Find where the given text appears and provide that cell's center as (X, Y) coordinate. 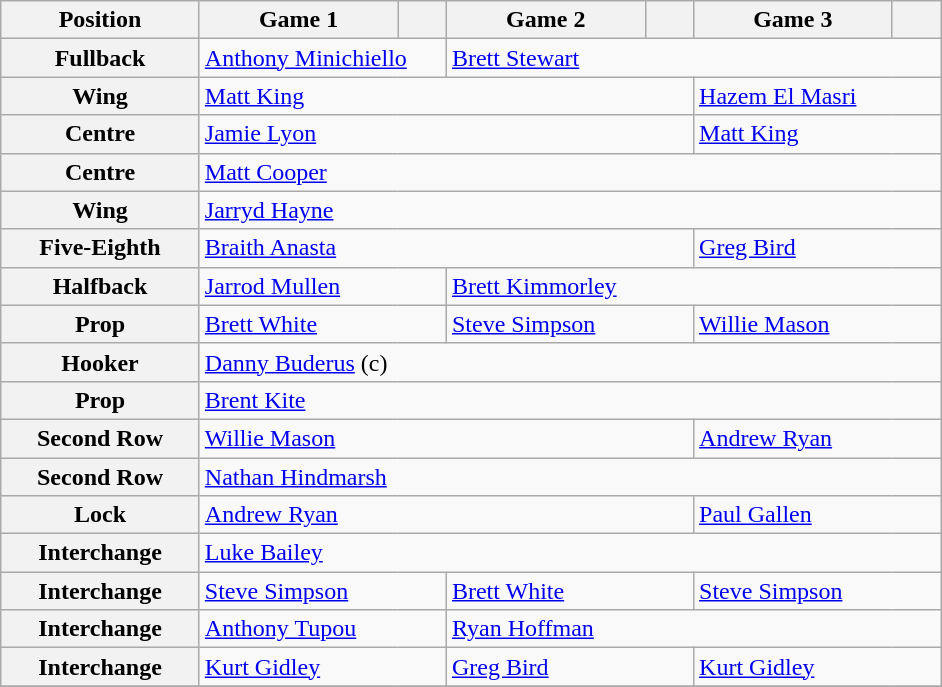
Game 3 (794, 20)
Position (100, 20)
Brett Kimmorley (693, 286)
Matt Cooper (570, 172)
Anthony Minichiello (322, 58)
Jamie Lyon (446, 134)
Danny Buderus (c) (570, 362)
Lock (100, 515)
Game 1 (298, 20)
Hazem El Masri (818, 96)
Anthony Tupou (322, 629)
Brent Kite (570, 400)
Five-Eighth (100, 248)
Luke Bailey (570, 553)
Paul Gallen (818, 515)
Brett Stewart (693, 58)
Hooker (100, 362)
Jarrod Mullen (322, 286)
Braith Anasta (446, 248)
Nathan Hindmarsh (570, 477)
Fullback (100, 58)
Ryan Hoffman (693, 629)
Jarryd Hayne (570, 210)
Halfback (100, 286)
Game 2 (546, 20)
